Detect which cell encompasses the target text, then output its (X, Y) center coordinate. 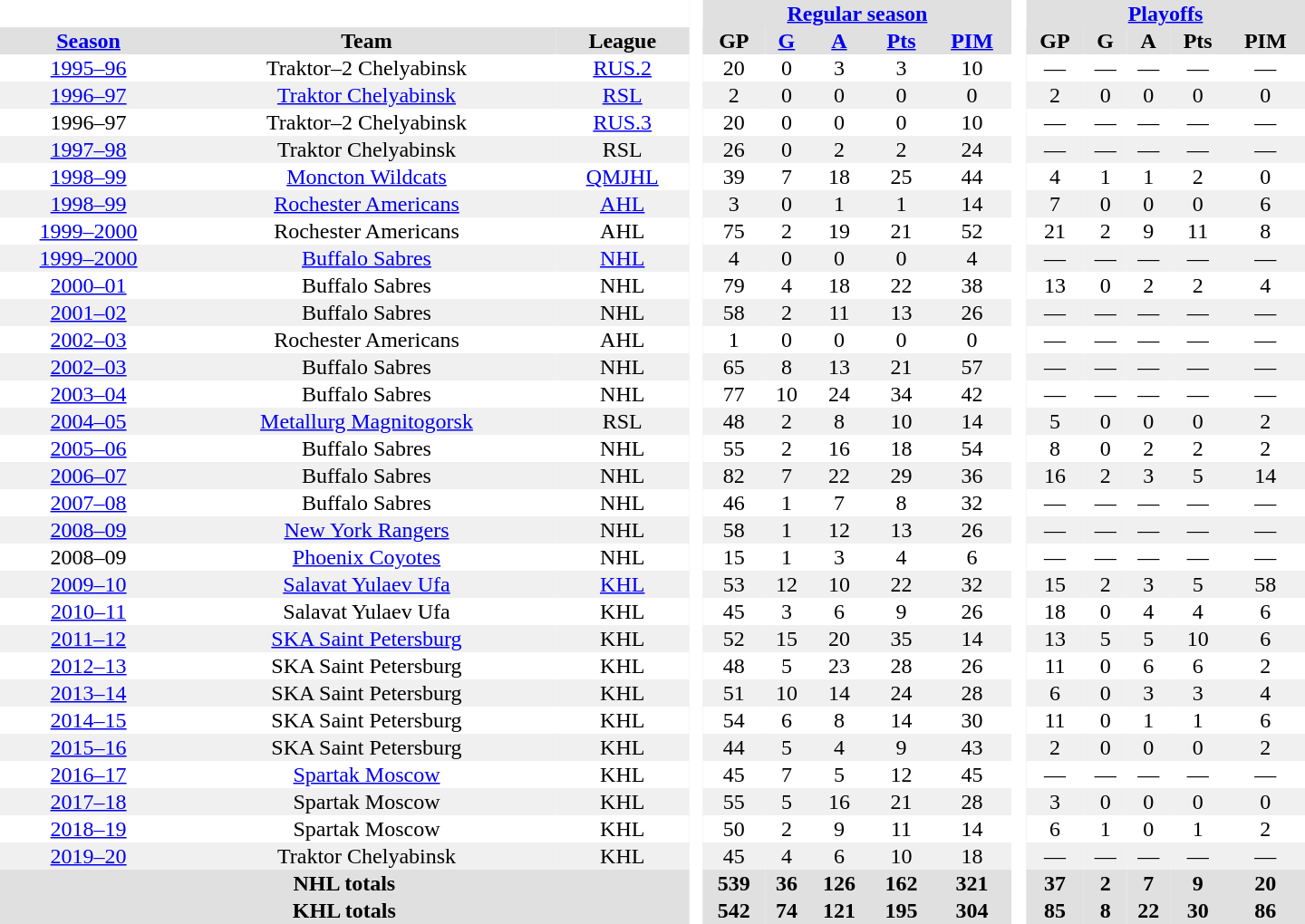
539 (734, 883)
2017–18 (89, 802)
2019–20 (89, 856)
65 (734, 367)
2004–05 (89, 421)
29 (901, 476)
23 (839, 666)
2012–13 (89, 666)
74 (787, 910)
RUS.2 (623, 68)
2014–15 (89, 720)
2009–10 (89, 584)
51 (734, 693)
43 (971, 747)
50 (734, 829)
Team (366, 41)
82 (734, 476)
1995–96 (89, 68)
2015–16 (89, 747)
75 (734, 231)
19 (839, 231)
57 (971, 367)
2000–01 (89, 285)
1997–98 (89, 149)
2007–08 (89, 503)
38 (971, 285)
2005–06 (89, 448)
2003–04 (89, 394)
39 (734, 177)
2018–19 (89, 829)
Moncton Wildcats (366, 177)
League (623, 41)
126 (839, 883)
2016–17 (89, 775)
79 (734, 285)
Regular season (857, 14)
77 (734, 394)
53 (734, 584)
RUS.3 (623, 122)
Playoffs (1165, 14)
KHL totals (344, 910)
Metallurg Magnitogorsk (366, 421)
Season (89, 41)
2001–02 (89, 313)
2011–12 (89, 639)
New York Rangers (366, 530)
2010–11 (89, 611)
2013–14 (89, 693)
QMJHL (623, 177)
321 (971, 883)
46 (734, 503)
162 (901, 883)
34 (901, 394)
121 (839, 910)
35 (901, 639)
85 (1055, 910)
195 (901, 910)
304 (971, 910)
NHL totals (344, 883)
542 (734, 910)
25 (901, 177)
86 (1265, 910)
37 (1055, 883)
2006–07 (89, 476)
Phoenix Coyotes (366, 557)
42 (971, 394)
